Determine the [x, y] coordinate at the center of the cell enclosing the given text.  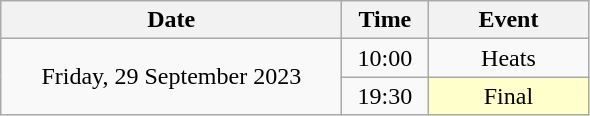
Event [508, 20]
10:00 [385, 58]
Date [172, 20]
Heats [508, 58]
19:30 [385, 96]
Friday, 29 September 2023 [172, 77]
Final [508, 96]
Time [385, 20]
